Scan for the cell matching the given text and deliver its (x, y) coordinate at center. 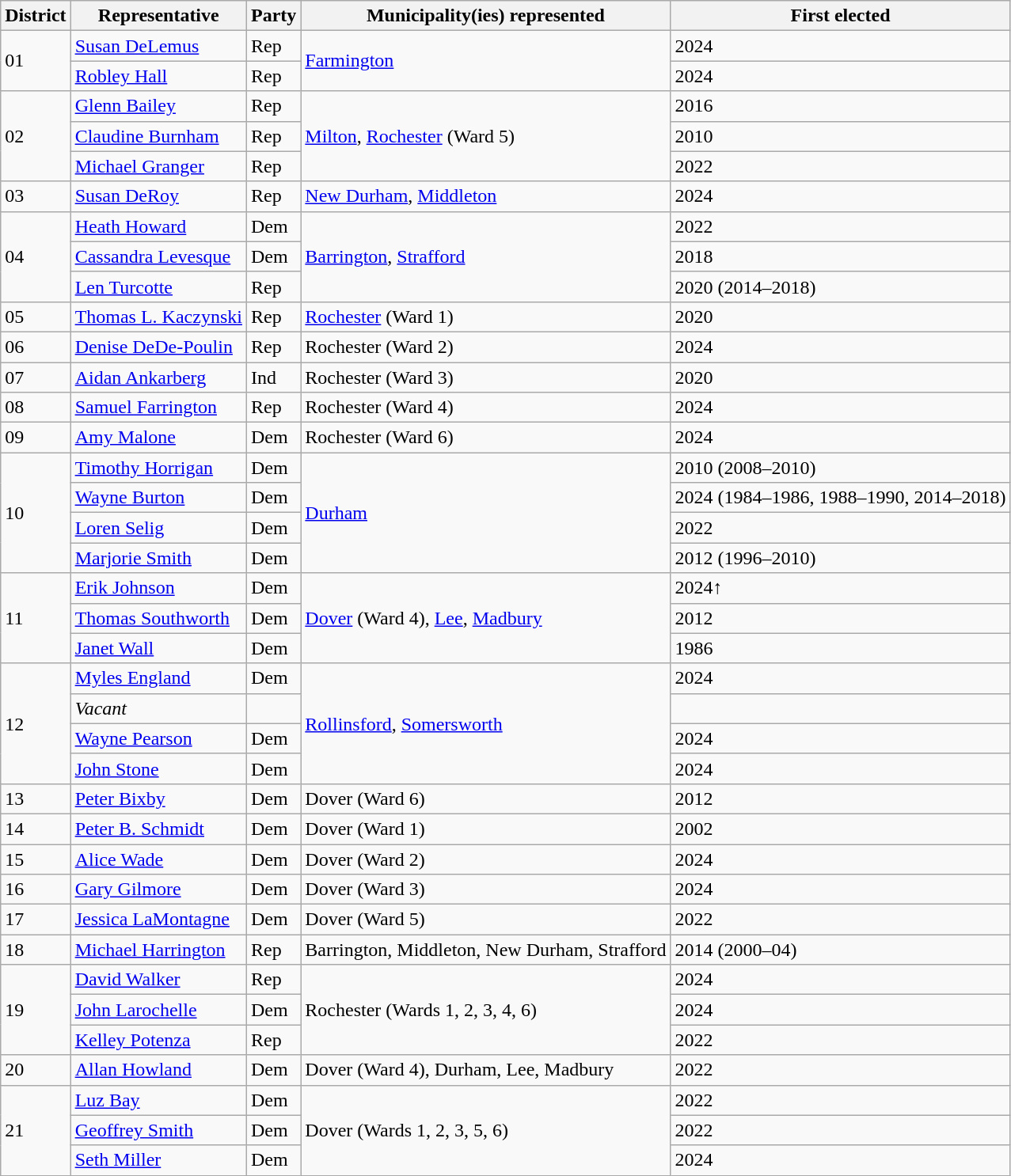
Barrington, Middleton, New Durham, Strafford (486, 950)
Dover (Ward 4), Lee, Madbury (486, 618)
Robley Hall (158, 76)
05 (36, 317)
Representative (158, 16)
2016 (841, 106)
Cassandra Levesque (158, 256)
District (36, 16)
Dover (Ward 1) (486, 829)
10 (36, 513)
2024 (1984–1986, 1988–1990, 2014–2018) (841, 498)
Luz Bay (158, 1100)
Rochester (Ward 2) (486, 347)
15 (36, 859)
14 (36, 829)
Loren Selig (158, 528)
06 (36, 347)
09 (36, 438)
Marjorie Smith (158, 558)
Thomas Southworth (158, 618)
Susan DeLemus (158, 46)
04 (36, 256)
19 (36, 1010)
2012 (1996–2010) (841, 558)
Jessica LaMontagne (158, 920)
Denise DeDe-Poulin (158, 347)
Party (273, 16)
New Durham, Middleton (486, 196)
Heath Howard (158, 226)
Gary Gilmore (158, 890)
1986 (841, 648)
Farmington (486, 61)
2002 (841, 829)
Municipality(ies) represented (486, 16)
Geoffrey Smith (158, 1130)
Vacant (158, 708)
Len Turcotte (158, 286)
2010 (841, 136)
18 (36, 950)
Dover (Ward 2) (486, 859)
Rochester (Ward 3) (486, 377)
Glenn Bailey (158, 106)
03 (36, 196)
Barrington, Strafford (486, 256)
Milton, Rochester (Ward 5) (486, 136)
Myles England (158, 678)
Rochester (Ward 1) (486, 317)
Wayne Burton (158, 498)
13 (36, 799)
02 (36, 136)
Timothy Horrigan (158, 468)
Kelley Potenza (158, 1040)
Thomas L. Kaczynski (158, 317)
2020 (2014–2018) (841, 286)
2024↑ (841, 588)
John Larochelle (158, 1010)
08 (36, 408)
21 (36, 1130)
17 (36, 920)
07 (36, 377)
Michael Harrington (158, 950)
2018 (841, 256)
First elected (841, 16)
20 (36, 1070)
Claudine Burnham (158, 136)
Peter B. Schmidt (158, 829)
2014 (2000–04) (841, 950)
Rollinsford, Somersworth (486, 723)
Seth Miller (158, 1160)
Dover (Ward 3) (486, 890)
Wayne Pearson (158, 738)
Samuel Farrington (158, 408)
Rochester (Ward 4) (486, 408)
Janet Wall (158, 648)
Dover (Ward 5) (486, 920)
Ind (273, 377)
2010 (2008–2010) (841, 468)
Rochester (Wards 1, 2, 3, 4, 6) (486, 1010)
Dover (Ward 6) (486, 799)
David Walker (158, 980)
16 (36, 890)
Dover (Wards 1, 2, 3, 5, 6) (486, 1130)
01 (36, 61)
Allan Howland (158, 1070)
Peter Bixby (158, 799)
Amy Malone (158, 438)
12 (36, 723)
Susan DeRoy (158, 196)
Alice Wade (158, 859)
Michael Granger (158, 166)
11 (36, 618)
Durham (486, 513)
Erik Johnson (158, 588)
Dover (Ward 4), Durham, Lee, Madbury (486, 1070)
Rochester (Ward 6) (486, 438)
Aidan Ankarberg (158, 377)
John Stone (158, 768)
